Return (X, Y) of the center of cell containing provided text 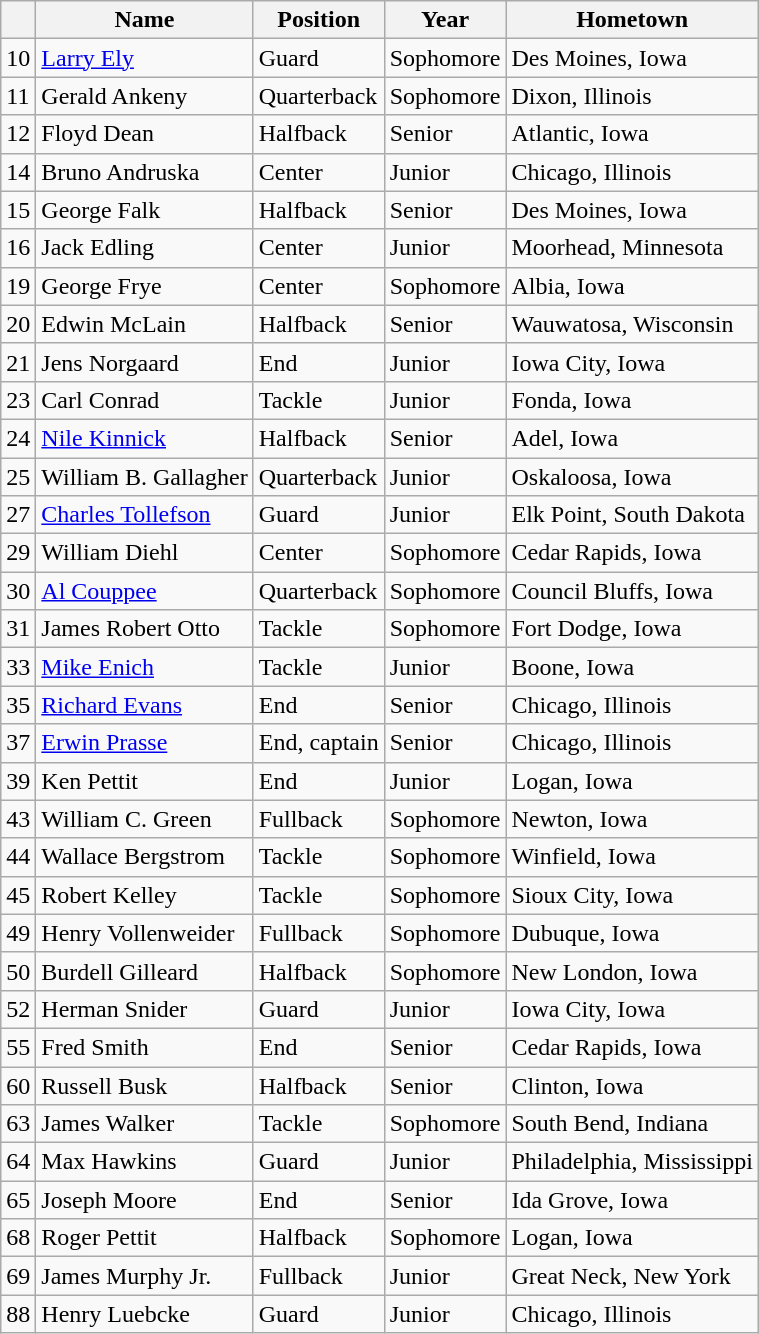
George Frye (144, 286)
Philadelphia, Mississippi (632, 1162)
14 (18, 172)
Boone, Iowa (632, 667)
New London, Iowa (632, 971)
88 (18, 1314)
Moorhead, Minnesota (632, 248)
Jack Edling (144, 248)
43 (18, 819)
South Bend, Indiana (632, 1124)
31 (18, 629)
Name (144, 20)
24 (18, 438)
Max Hawkins (144, 1162)
Jens Norgaard (144, 362)
37 (18, 743)
End, captain (318, 743)
Herman Snider (144, 1009)
Bruno Andruska (144, 172)
William C. Green (144, 819)
Dubuque, Iowa (632, 933)
27 (18, 515)
Henry Vollenweider (144, 933)
Wauwatosa, Wisconsin (632, 324)
Roger Pettit (144, 1238)
25 (18, 477)
Clinton, Iowa (632, 1085)
Great Neck, New York (632, 1276)
Adel, Iowa (632, 438)
Nile Kinnick (144, 438)
James Walker (144, 1124)
Newton, Iowa (632, 819)
Edwin McLain (144, 324)
63 (18, 1124)
James Robert Otto (144, 629)
44 (18, 857)
16 (18, 248)
Elk Point, South Dakota (632, 515)
35 (18, 705)
Oskaloosa, Iowa (632, 477)
Ida Grove, Iowa (632, 1200)
21 (18, 362)
Atlantic, Iowa (632, 134)
Council Bluffs, Iowa (632, 591)
Robert Kelley (144, 895)
Position (318, 20)
Joseph Moore (144, 1200)
Floyd Dean (144, 134)
Year (445, 20)
52 (18, 1009)
30 (18, 591)
23 (18, 400)
Wallace Bergstrom (144, 857)
Carl Conrad (144, 400)
64 (18, 1162)
Erwin Prasse (144, 743)
20 (18, 324)
29 (18, 553)
11 (18, 96)
60 (18, 1085)
Al Couppee (144, 591)
49 (18, 933)
Charles Tollefson (144, 515)
68 (18, 1238)
William Diehl (144, 553)
69 (18, 1276)
Dixon, Illinois (632, 96)
Fred Smith (144, 1047)
Ken Pettit (144, 781)
33 (18, 667)
15 (18, 210)
19 (18, 286)
Winfield, Iowa (632, 857)
Fonda, Iowa (632, 400)
Albia, Iowa (632, 286)
39 (18, 781)
Larry Ely (144, 58)
65 (18, 1200)
Burdell Gilleard (144, 971)
George Falk (144, 210)
55 (18, 1047)
James Murphy Jr. (144, 1276)
Hometown (632, 20)
12 (18, 134)
Fort Dodge, Iowa (632, 629)
45 (18, 895)
Richard Evans (144, 705)
Mike Enich (144, 667)
50 (18, 971)
10 (18, 58)
Gerald Ankeny (144, 96)
William B. Gallagher (144, 477)
Russell Busk (144, 1085)
Sioux City, Iowa (632, 895)
Henry Luebcke (144, 1314)
